Output the [x, y] coordinate of the center of the cell containing the given text.  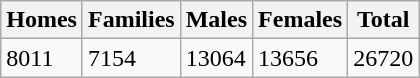
Homes [42, 20]
Females [300, 20]
7154 [131, 58]
Total [384, 20]
Males [216, 20]
13064 [216, 58]
13656 [300, 58]
Families [131, 20]
8011 [42, 58]
26720 [384, 58]
